Extract the [X, Y] coordinate from the center of the cell holding the provided text.  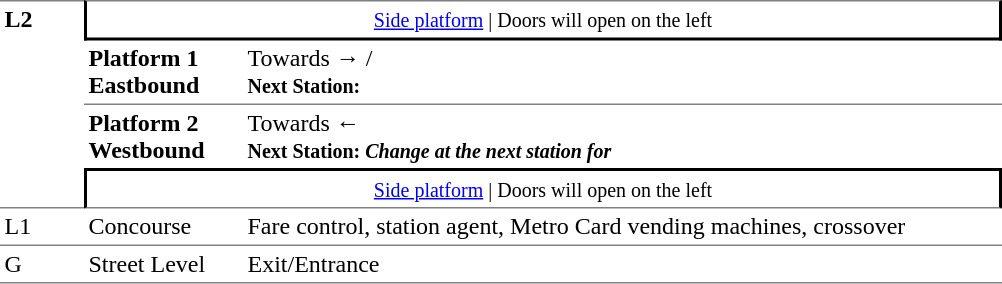
Concourse [164, 226]
L1 [42, 226]
G [42, 264]
L2 [42, 104]
Platform 1Eastbound [164, 72]
Fare control, station agent, Metro Card vending machines, crossover [622, 226]
Towards ← Next Station: Change at the next station for [622, 136]
Towards → / Next Station: [622, 72]
Exit/Entrance [622, 264]
Street Level [164, 264]
Platform 2Westbound [164, 136]
